Find where the given text appears and provide that cell's center as [x, y] coordinate. 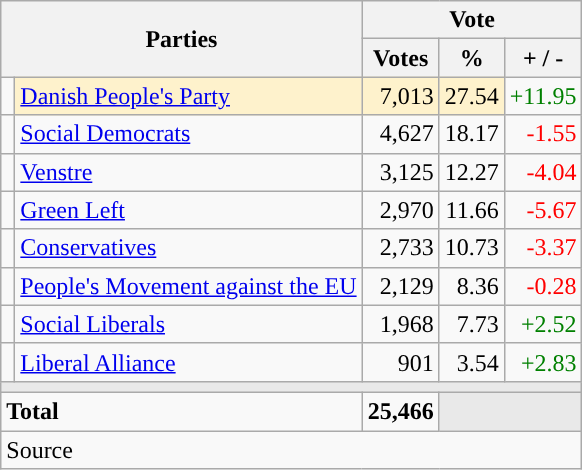
8.36 [472, 286]
-1.55 [543, 134]
3,125 [400, 172]
-0.28 [543, 286]
7,013 [400, 96]
2,733 [400, 248]
901 [400, 362]
4,627 [400, 134]
2,129 [400, 286]
Liberal Alliance [188, 362]
+2.52 [543, 324]
Source [292, 449]
+2.83 [543, 362]
-3.37 [543, 248]
Total [182, 411]
25,466 [400, 411]
3.54 [472, 362]
27.54 [472, 96]
12.27 [472, 172]
10.73 [472, 248]
11.66 [472, 210]
Vote [472, 20]
Social Liberals [188, 324]
2,970 [400, 210]
-4.04 [543, 172]
Parties [182, 39]
People's Movement against the EU [188, 286]
18.17 [472, 134]
Votes [400, 58]
Venstre [188, 172]
-5.67 [543, 210]
% [472, 58]
Social Democrats [188, 134]
Danish People's Party [188, 96]
1,968 [400, 324]
Green Left [188, 210]
7.73 [472, 324]
Conservatives [188, 248]
+ / - [543, 58]
+11.95 [543, 96]
